Find where the given text appears and provide that cell's center as [x, y] coordinate. 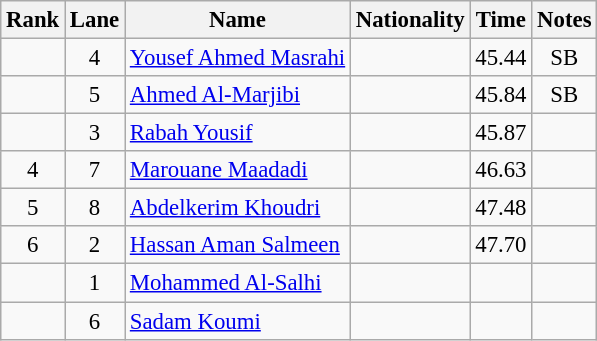
Rank [33, 20]
45.84 [501, 95]
Nationality [410, 20]
46.63 [501, 170]
Abdelkerim Khoudri [238, 208]
Hassan Aman Salmeen [238, 245]
Rabah Yousif [238, 133]
Sadam Koumi [238, 321]
45.44 [501, 58]
1 [95, 283]
2 [95, 245]
Time [501, 20]
Name [238, 20]
Marouane Maadadi [238, 170]
8 [95, 208]
3 [95, 133]
Yousef Ahmed Masrahi [238, 58]
Mohammed Al-Salhi [238, 283]
Lane [95, 20]
47.70 [501, 245]
Ahmed Al-Marjibi [238, 95]
45.87 [501, 133]
Notes [564, 20]
47.48 [501, 208]
7 [95, 170]
